Determine the (x, y) coordinate at the center of the cell enclosing the given text.  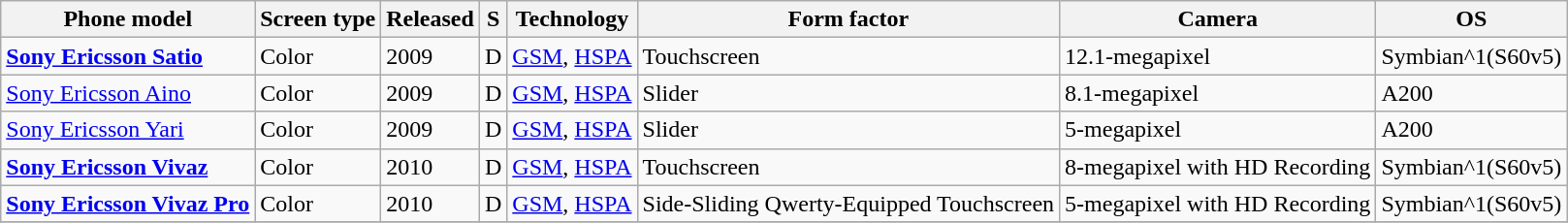
Form factor (848, 19)
5-megapixel with HD Recording (1218, 204)
Sony Ericsson Vivaz Pro (128, 204)
5-megapixel (1218, 130)
Released (431, 19)
8-megapixel with HD Recording (1218, 167)
Sony Ericsson Satio (128, 56)
Technology (572, 19)
OS (1472, 19)
Camera (1218, 19)
Side-Sliding Qwerty-Equipped Touchscreen (848, 204)
8.1-megapixel (1218, 93)
12.1-megapixel (1218, 56)
S (493, 19)
Sony Ericsson Yari (128, 130)
Screen type (318, 19)
Phone model (128, 19)
Sony Ericsson Aino (128, 93)
Sony Ericsson Vivaz (128, 167)
